Find where the given text appears and provide that cell's center as (x, y) coordinate. 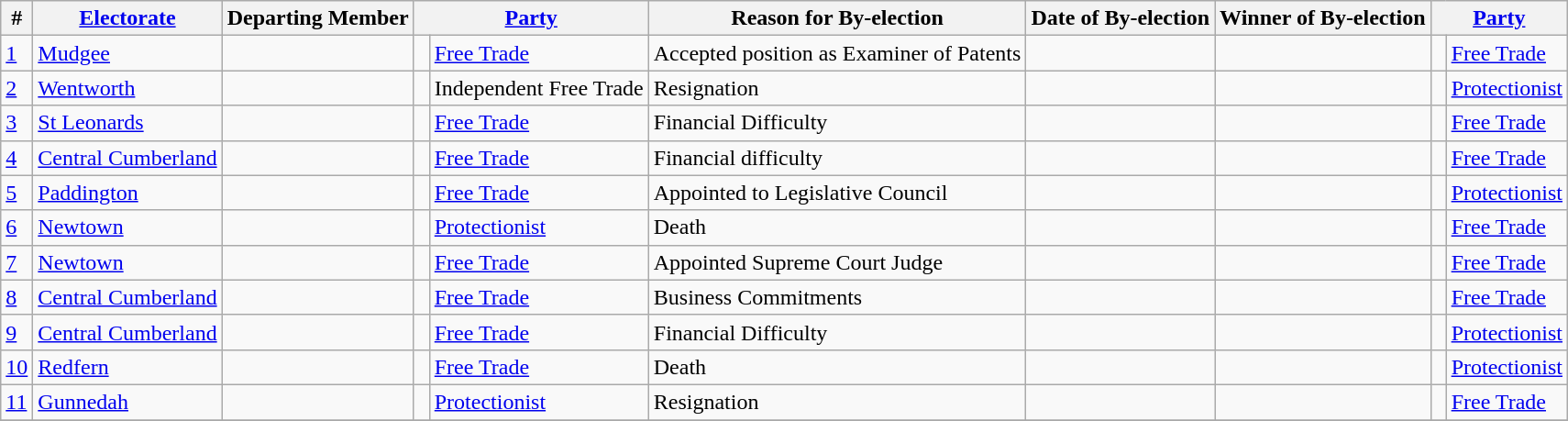
7 (17, 262)
1 (17, 53)
Business Commitments (837, 297)
4 (17, 158)
Gunnedah (127, 402)
# (17, 18)
Reason for By-election (837, 18)
Departing Member (317, 18)
8 (17, 297)
Wentworth (127, 88)
Date of By-election (1121, 18)
9 (17, 332)
Redfern (127, 367)
6 (17, 227)
Winner of By-election (1323, 18)
5 (17, 193)
St Leonards (127, 123)
2 (17, 88)
Mudgee (127, 53)
3 (17, 123)
Electorate (127, 18)
Appointed Supreme Court Judge (837, 262)
Independent Free Trade (539, 88)
Financial difficulty (837, 158)
11 (17, 402)
Paddington (127, 193)
Appointed to Legislative Council (837, 193)
10 (17, 367)
Accepted position as Examiner of Patents (837, 53)
